Output the [X, Y] coordinate of the center of the cell containing the given text.  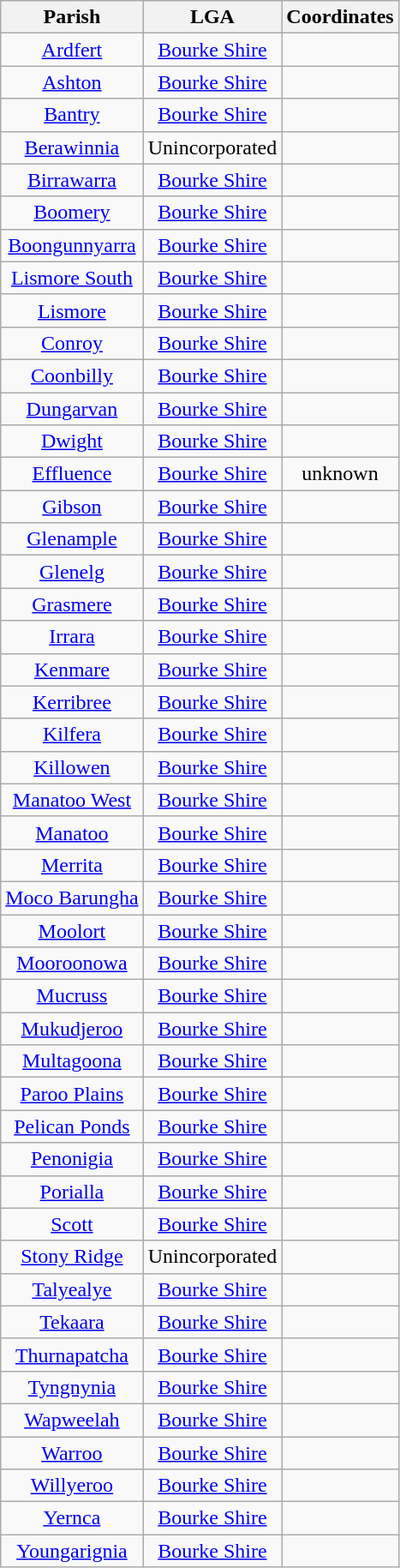
Paroo Plains [72, 1094]
Coonbilly [72, 375]
Yernca [72, 1518]
Kilfera [72, 735]
Porialla [72, 1192]
Wapweelah [72, 1420]
Lismore South [72, 278]
Berawinnia [72, 147]
Boongunnyarra [72, 245]
Tekaara [72, 1322]
Tyngnynia [72, 1387]
Willyeroo [72, 1486]
Parish [72, 17]
Moco Barungha [72, 898]
Birrawarra [72, 180]
Scott [72, 1224]
Irrara [72, 637]
Effluence [72, 474]
Manatoo West [72, 800]
Kerribree [72, 702]
Penonigia [72, 1159]
Glenample [72, 539]
Pelican Ponds [72, 1126]
Mooroonowa [72, 964]
Youngarignia [72, 1551]
Stony Ridge [72, 1257]
Ashton [72, 82]
Ardfert [72, 50]
Bantry [72, 115]
Manatoo [72, 832]
Talyealye [72, 1289]
Boomery [72, 213]
Thurnapatcha [72, 1355]
Moolort [72, 930]
Conroy [72, 343]
Mucruss [72, 996]
Kenmare [72, 670]
Dwight [72, 442]
Warroo [72, 1453]
LGA [212, 17]
Merrita [72, 865]
Gibson [72, 507]
Multagoona [72, 1061]
Killowen [72, 767]
Glenelg [72, 572]
Grasmere [72, 604]
unknown [340, 474]
Dungarvan [72, 409]
Coordinates [340, 17]
Lismore [72, 310]
Mukudjeroo [72, 1029]
